Scan for the cell matching the given text and deliver its [X, Y] coordinate at center. 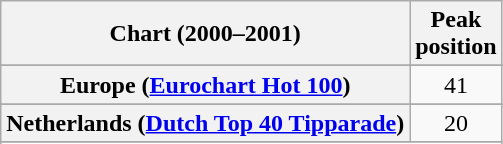
41 [456, 85]
Europe (Eurochart Hot 100) [206, 85]
Peakposition [456, 34]
20 [456, 123]
Chart (2000–2001) [206, 34]
Netherlands (Dutch Top 40 Tipparade) [206, 123]
